From the cell containing the given text, extract its center point as (x, y) coordinate. 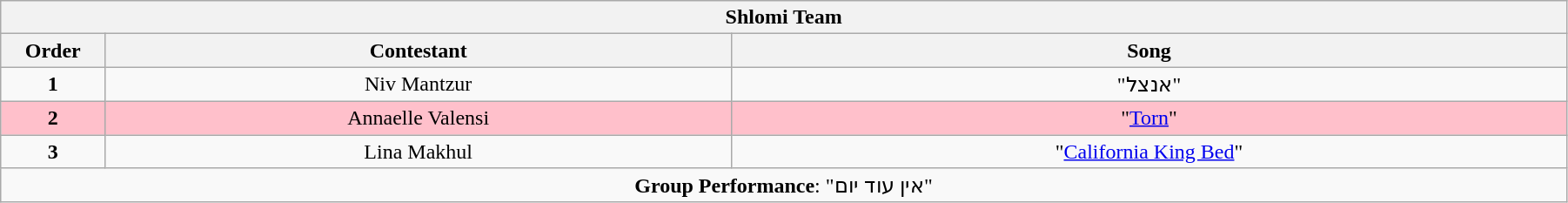
Song (1149, 51)
Niv Mantzur (419, 85)
Annaelle Valensi (419, 118)
Order (53, 51)
"California King Bed" (1149, 151)
3 (53, 151)
"Torn" (1149, 118)
Lina Makhul (419, 151)
2 (53, 118)
Contestant (419, 51)
1 (53, 85)
"אנצל" (1149, 85)
Group Performance: "אין עוד יום" (784, 186)
Shlomi Team (784, 17)
